Detect which cell encompasses the target text, then output its [X, Y] center coordinate. 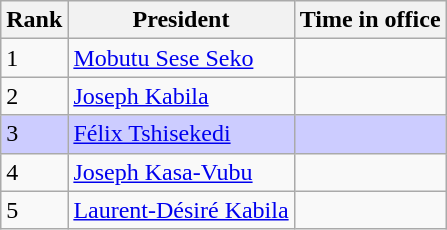
4 [34, 172]
Joseph Kabila [181, 96]
3 [34, 134]
Time in office [370, 20]
Mobutu Sese Seko [181, 58]
5 [34, 210]
2 [34, 96]
Félix Tshisekedi [181, 134]
1 [34, 58]
President [181, 20]
Rank [34, 20]
Laurent-Désiré Kabila [181, 210]
Joseph Kasa-Vubu [181, 172]
